Locate the cell with the specified text and output its [x, y] center coordinate. 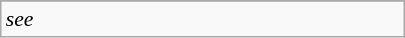
see [203, 19]
